Search for the cell housing the specified text and yield its [x, y] center coordinate. 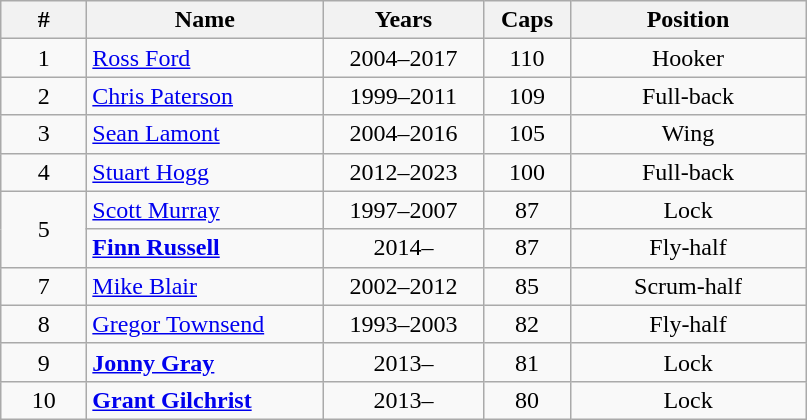
3 [44, 134]
2004–2017 [404, 58]
2 [44, 96]
2012–2023 [404, 172]
4 [44, 172]
# [44, 20]
Caps [527, 20]
85 [527, 286]
1999–2011 [404, 96]
Name [205, 20]
81 [527, 362]
110 [527, 58]
Grant Gilchrist [205, 400]
Hooker [688, 58]
5 [44, 229]
9 [44, 362]
1 [44, 58]
Gregor Townsend [205, 324]
10 [44, 400]
7 [44, 286]
Finn Russell [205, 248]
Stuart Hogg [205, 172]
1993–2003 [404, 324]
Chris Paterson [205, 96]
Ross Ford [205, 58]
Jonny Gray [205, 362]
Years [404, 20]
Scott Murray [205, 210]
Wing [688, 134]
82 [527, 324]
Sean Lamont [205, 134]
8 [44, 324]
Scrum-half [688, 286]
Position [688, 20]
Mike Blair [205, 286]
80 [527, 400]
2014– [404, 248]
105 [527, 134]
1997–2007 [404, 210]
100 [527, 172]
109 [527, 96]
2002–2012 [404, 286]
2004–2016 [404, 134]
